Return [X, Y] of the center of cell containing provided text 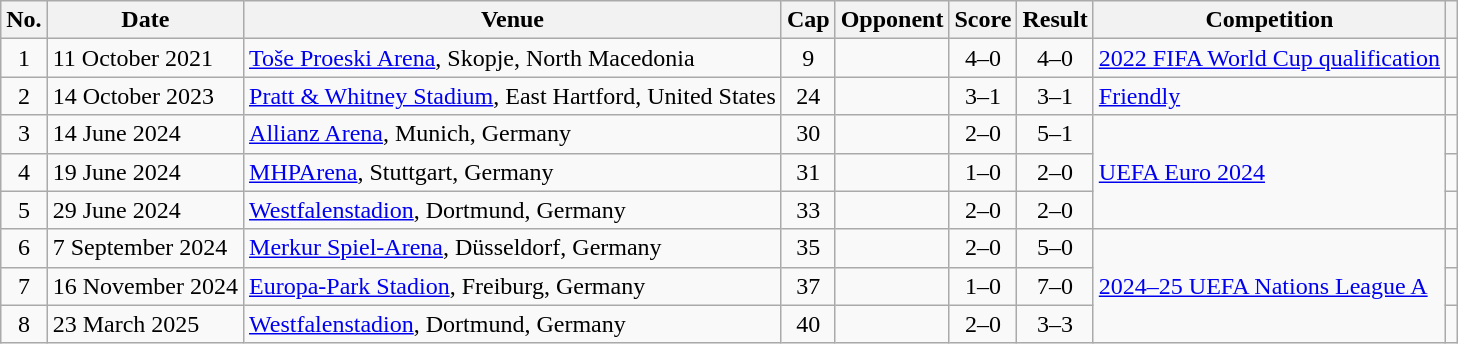
5 [24, 210]
MHPArena, Stuttgart, Germany [513, 172]
14 June 2024 [145, 134]
9 [808, 58]
Europa-Park Stadion, Freiburg, Germany [513, 286]
29 June 2024 [145, 210]
23 March 2025 [145, 324]
2 [24, 96]
6 [24, 248]
Cap [808, 20]
Venue [513, 20]
14 October 2023 [145, 96]
33 [808, 210]
Allianz Arena, Munich, Germany [513, 134]
2024–25 UEFA Nations League A [1269, 286]
11 October 2021 [145, 58]
Competition [1269, 20]
7 September 2024 [145, 248]
2022 FIFA World Cup qualification [1269, 58]
8 [24, 324]
Date [145, 20]
4 [24, 172]
Score [983, 20]
UEFA Euro 2024 [1269, 172]
35 [808, 248]
5–1 [1055, 134]
3–3 [1055, 324]
30 [808, 134]
19 June 2024 [145, 172]
37 [808, 286]
Pratt & Whitney Stadium, East Hartford, United States [513, 96]
24 [808, 96]
5–0 [1055, 248]
40 [808, 324]
7 [24, 286]
Friendly [1269, 96]
Merkur Spiel-Arena, Düsseldorf, Germany [513, 248]
3 [24, 134]
1 [24, 58]
7–0 [1055, 286]
Toše Proeski Arena, Skopje, North Macedonia [513, 58]
No. [24, 20]
16 November 2024 [145, 286]
Result [1055, 20]
31 [808, 172]
Opponent [892, 20]
